Output the [x, y] coordinate of the center of the cell containing the given text.  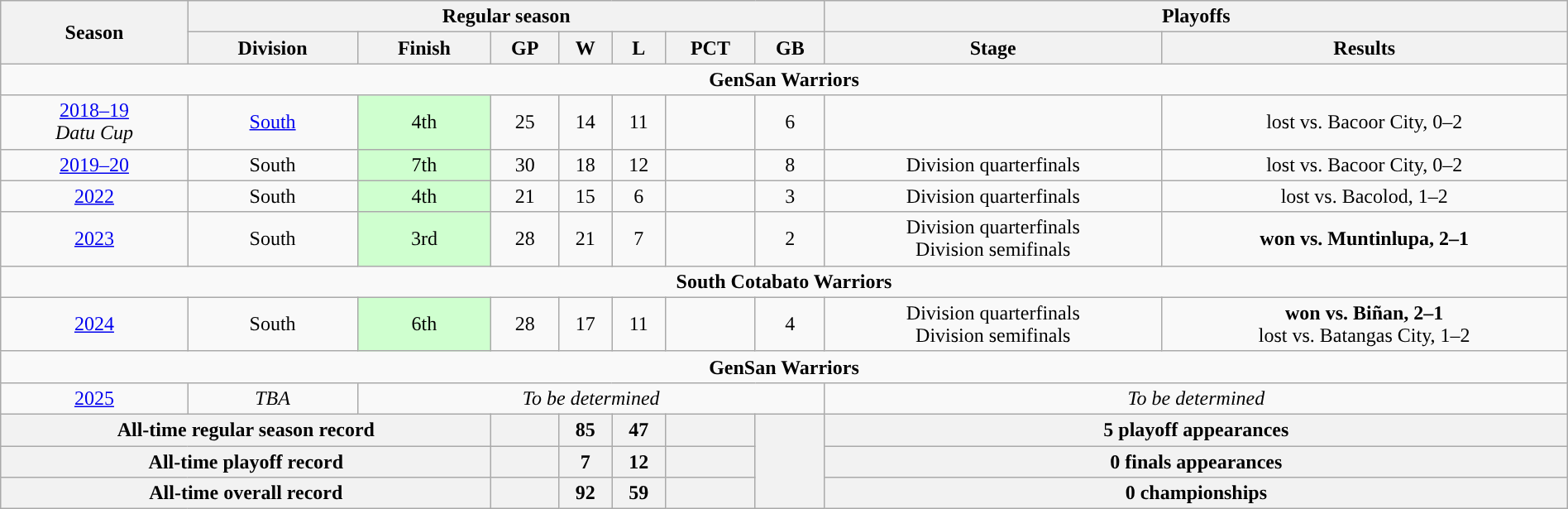
18 [586, 165]
2023 [94, 238]
Results [1365, 48]
7th [424, 165]
5 playoff appearances [1196, 430]
8 [790, 165]
2022 [94, 196]
3 [790, 196]
85 [586, 430]
17 [586, 324]
0 finals appearances [1196, 461]
GP [525, 48]
Regular season [506, 17]
All-time overall record [246, 493]
2025 [94, 398]
All-time playoff record [246, 461]
6th [424, 324]
59 [638, 493]
All-time regular season record [246, 430]
Season [94, 32]
2 [790, 238]
L [638, 48]
PCT [711, 48]
25 [525, 122]
2024 [94, 324]
Stage [992, 48]
South Cotabato Warriors [784, 281]
Playoffs [1196, 17]
lost vs. Bacolod, 1–2 [1365, 196]
Division quarterfinalsDivision semifinals [992, 324]
0 championships [1196, 493]
47 [638, 430]
W [586, 48]
4 [790, 324]
15 [586, 196]
14 [586, 122]
Finish [424, 48]
3rd [424, 238]
GB [790, 48]
92 [586, 493]
Division quarterfinals Division semifinals [992, 238]
won vs. Muntinlupa, 2–1 [1365, 238]
TBA [273, 398]
Division [273, 48]
2018–19 Datu Cup [94, 122]
30 [525, 165]
2019–20 [94, 165]
won vs. Biñan, 2–1lost vs. Batangas City, 1–2 [1365, 324]
